Output the [X, Y] coordinate of the center of the cell containing the given text.  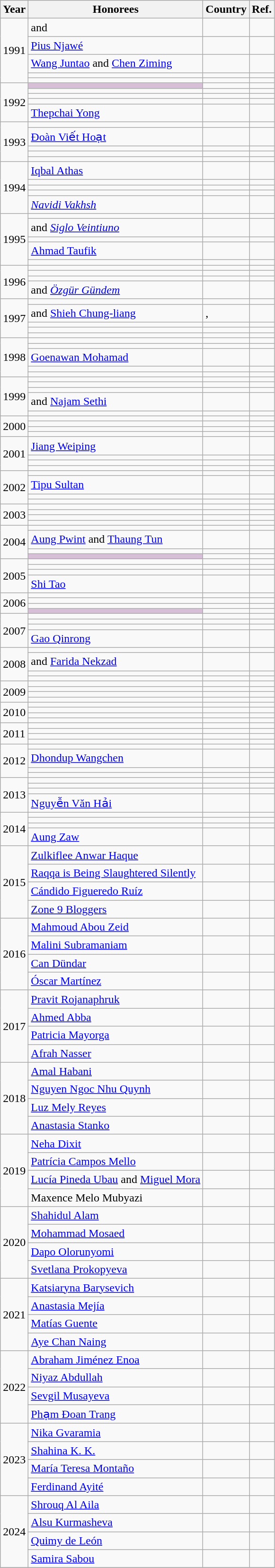
and [115, 27]
, [226, 313]
Anastasia Mejía [115, 1306]
1995 [14, 240]
Navidi Vakhsh [115, 204]
Shahidul Alam [115, 1216]
1996 [14, 282]
Abraham Jiménez Enoa [115, 1360]
Alsu Kurmasheva [115, 1523]
2019 [14, 1170]
2011 [14, 734]
2009 [14, 691]
Óscar Martínez [115, 981]
1993 [14, 142]
2021 [14, 1315]
2005 [14, 576]
2008 [14, 664]
Dapo Olorunyomi [115, 1252]
María Teresa Montaño [115, 1469]
Pravit Rojanaphruk [115, 999]
1991 [14, 51]
Shrouq Al Aila [115, 1505]
Aung Zaw [115, 837]
Cándido Figueredo Ruíz [115, 891]
and Shieh Chung-liang [115, 313]
Nguyen Ngoc Nhu Quynh [115, 1089]
Malini Subramaniam [115, 945]
Patricia Mayorga [115, 1035]
Pius Njawé [115, 45]
and Najam Sethi [115, 402]
Amal Habani [115, 1071]
Ahmad Taufik [115, 251]
and Farida Nekzad [115, 662]
2024 [14, 1532]
1998 [14, 357]
1994 [14, 188]
1999 [14, 396]
2015 [14, 882]
2014 [14, 829]
Maxence Melo Mubyazi [115, 1198]
Shi Tao [115, 584]
2004 [14, 542]
Sevgil Musayeva [115, 1396]
Aung Pwint and Thaung Tun [115, 539]
Katsiaryna Barysevich [115, 1288]
Iqbal Athas [115, 170]
Raqqa is Being Slaughtered Silently [115, 873]
2006 [14, 603]
2003 [14, 515]
Mahmoud Abou Zeid [115, 927]
2012 [14, 761]
Samira Sabou [115, 1559]
Thepchai Yong [115, 113]
Ahmed Abba [115, 1017]
Ref. [262, 9]
2002 [14, 488]
Luz Mely Reyes [115, 1107]
2007 [14, 631]
Shahina K. K. [115, 1451]
Nika Gvaramia [115, 1433]
Gao Qinrong [115, 638]
Country [226, 9]
and Özgür Gündem [115, 290]
Svetlana Prokopyeva [115, 1270]
Zulkiflee Anwar Haque [115, 855]
Tipu Sultan [115, 485]
2022 [14, 1387]
2017 [14, 1026]
2000 [14, 426]
2010 [14, 713]
2018 [14, 1098]
Honorees [115, 9]
Đoàn Viết Hoạt [115, 136]
2020 [14, 1243]
2001 [14, 454]
Dhondup Wangchen [115, 758]
Lucía Pineda Ubau and Miguel Mora [115, 1179]
Nguyễn Văn Hải [115, 803]
1992 [14, 102]
Niyaz Abdullah [115, 1378]
Zone 9 Bloggers [115, 909]
Mohammad Mosaed [115, 1234]
Quimy de León [115, 1541]
Anastasia Stanko [115, 1125]
1997 [14, 318]
2023 [14, 1460]
Goenawan Mohamad [115, 358]
Afrah Nasser [115, 1053]
Year [14, 9]
Can Dündar [115, 963]
2016 [14, 954]
Phạm Đoan Trang [115, 1414]
Wang Juntao and Chen Ziming [115, 63]
Patrícia Campos Mello [115, 1161]
Matías Guente [115, 1324]
Jiang Weiping [115, 446]
and Siglo Veintiuno [115, 228]
Aye Chan Naing [115, 1342]
Ferdinand Ayité [115, 1487]
Neha Dixit [115, 1143]
2013 [14, 795]
